Detect which cell encompasses the target text, then output its (X, Y) center coordinate. 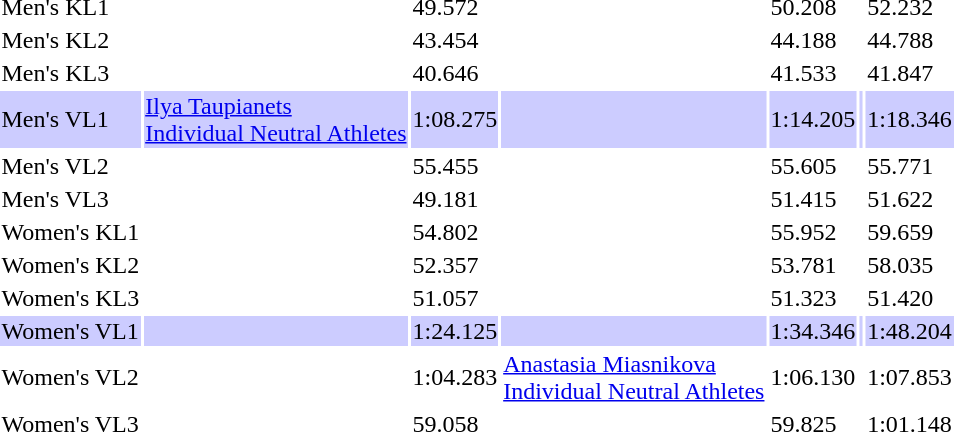
Women's VL1 (70, 331)
59.659 (910, 232)
Men's VL3 (70, 199)
1:18.346 (910, 120)
Ilya Taupianets Individual Neutral Athletes (276, 120)
41.533 (813, 73)
Women's KL2 (70, 265)
43.454 (455, 40)
Men's VL1 (70, 120)
55.952 (813, 232)
49.181 (455, 199)
1:48.204 (910, 331)
1:07.853 (910, 378)
51.622 (910, 199)
51.057 (455, 298)
41.847 (910, 73)
Men's KL3 (70, 73)
44.788 (910, 40)
44.188 (813, 40)
53.781 (813, 265)
1:24.125 (455, 331)
55.455 (455, 166)
1:14.205 (813, 120)
1:04.283 (455, 378)
Men's KL2 (70, 40)
58.035 (910, 265)
Women's VL2 (70, 378)
Women's KL1 (70, 232)
40.646 (455, 73)
55.605 (813, 166)
51.323 (813, 298)
1:06.130 (813, 378)
1:08.275 (455, 120)
55.771 (910, 166)
Men's VL2 (70, 166)
1:34.346 (813, 331)
51.420 (910, 298)
Women's KL3 (70, 298)
Anastasia Miasnikova Individual Neutral Athletes (634, 378)
52.357 (455, 265)
54.802 (455, 232)
51.415 (813, 199)
